Locate the cell with the specified text and output its (x, y) center coordinate. 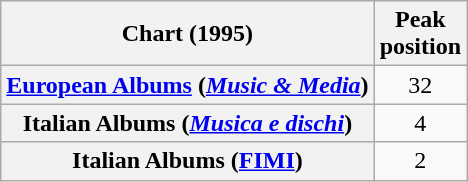
Chart (1995) (188, 34)
European Albums (Music & Media) (188, 85)
2 (420, 161)
32 (420, 85)
Italian Albums (Musica e dischi) (188, 123)
Peakposition (420, 34)
Italian Albums (FIMI) (188, 161)
4 (420, 123)
